Detect which cell encompasses the target text, then output its (x, y) center coordinate. 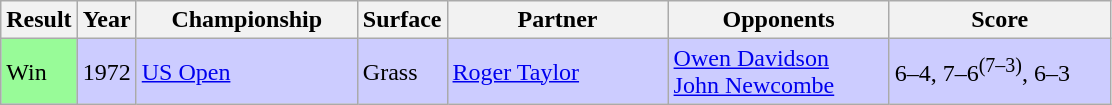
Result (39, 20)
Win (39, 72)
Championship (246, 20)
Roger Taylor (558, 72)
Score (1000, 20)
Owen Davidson John Newcombe (778, 72)
Partner (558, 20)
US Open (246, 72)
6–4, 7–6(7–3), 6–3 (1000, 72)
1972 (106, 72)
Year (106, 20)
Opponents (778, 20)
Surface (402, 20)
Grass (402, 72)
